Detect which cell encompasses the target text, then output its (X, Y) center coordinate. 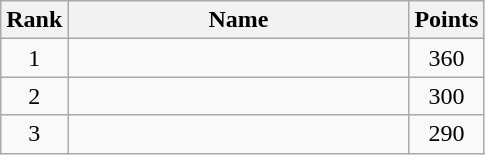
Rank (34, 20)
1 (34, 58)
Points (446, 20)
360 (446, 58)
300 (446, 96)
Name (238, 20)
2 (34, 96)
3 (34, 134)
290 (446, 134)
